From the cell containing the given text, extract its center point as (X, Y) coordinate. 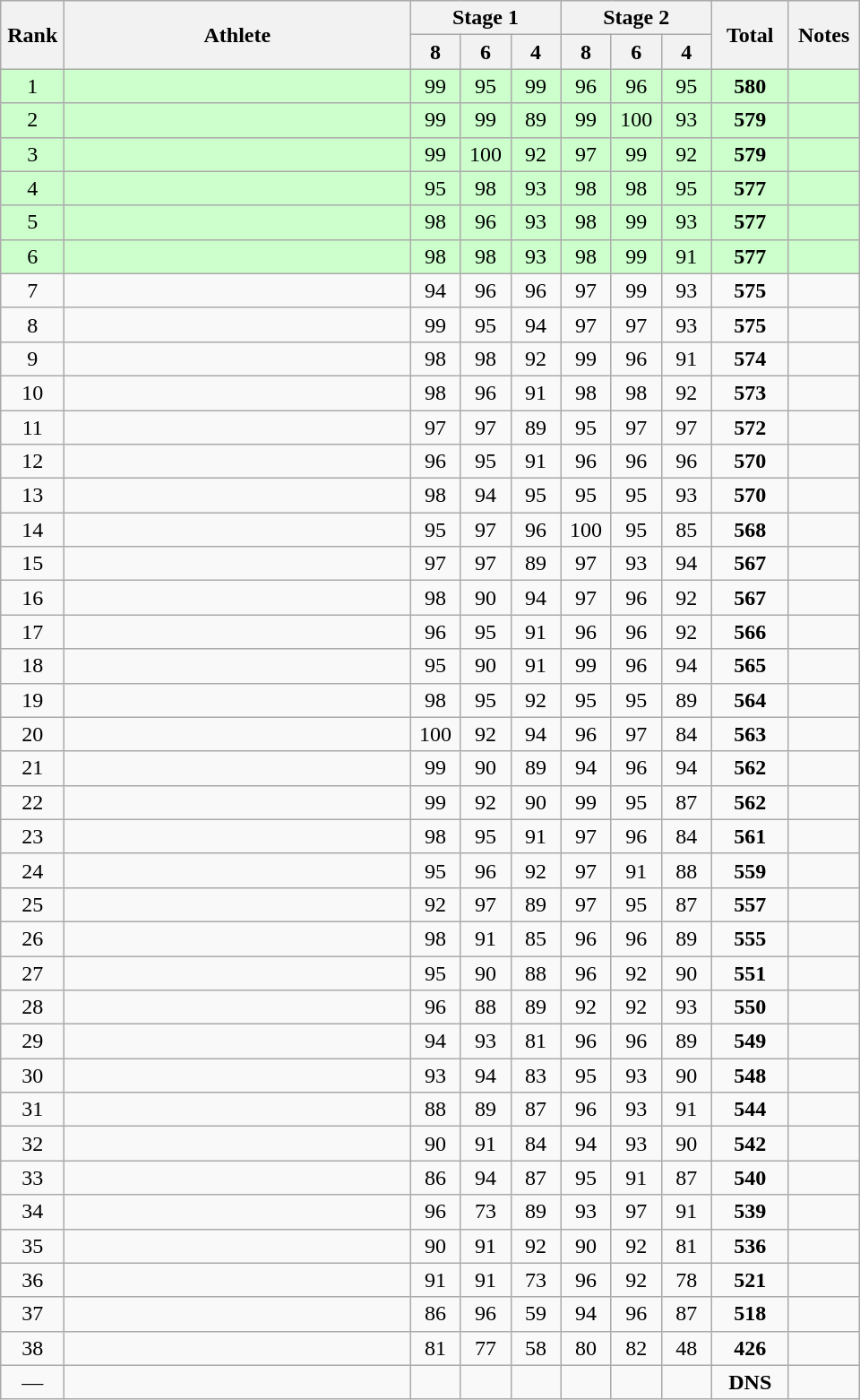
565 (750, 666)
35 (32, 1246)
574 (750, 359)
24 (32, 870)
Stage 2 (636, 18)
37 (32, 1314)
539 (750, 1212)
23 (32, 836)
7 (32, 290)
13 (32, 496)
536 (750, 1246)
548 (750, 1076)
28 (32, 1007)
561 (750, 836)
— (32, 1382)
26 (32, 938)
542 (750, 1144)
38 (32, 1348)
12 (32, 462)
11 (32, 428)
77 (486, 1348)
48 (686, 1348)
82 (636, 1348)
Athlete (237, 35)
22 (32, 802)
83 (536, 1076)
1 (32, 86)
19 (32, 700)
58 (536, 1348)
Stage 1 (486, 18)
580 (750, 86)
14 (32, 530)
549 (750, 1041)
566 (750, 632)
518 (750, 1314)
555 (750, 938)
21 (32, 768)
9 (32, 359)
Rank (32, 35)
5 (32, 222)
557 (750, 904)
32 (32, 1144)
2 (32, 120)
33 (32, 1178)
572 (750, 428)
563 (750, 734)
564 (750, 700)
568 (750, 530)
80 (586, 1348)
31 (32, 1110)
Notes (824, 35)
18 (32, 666)
544 (750, 1110)
34 (32, 1212)
16 (32, 598)
Total (750, 35)
20 (32, 734)
29 (32, 1041)
59 (536, 1314)
550 (750, 1007)
551 (750, 972)
27 (32, 972)
3 (32, 154)
36 (32, 1280)
573 (750, 393)
426 (750, 1348)
521 (750, 1280)
540 (750, 1178)
78 (686, 1280)
17 (32, 632)
25 (32, 904)
10 (32, 393)
30 (32, 1076)
15 (32, 564)
559 (750, 870)
DNS (750, 1382)
